Provide the (x, y) coordinate of the cell's center where the given text is located.  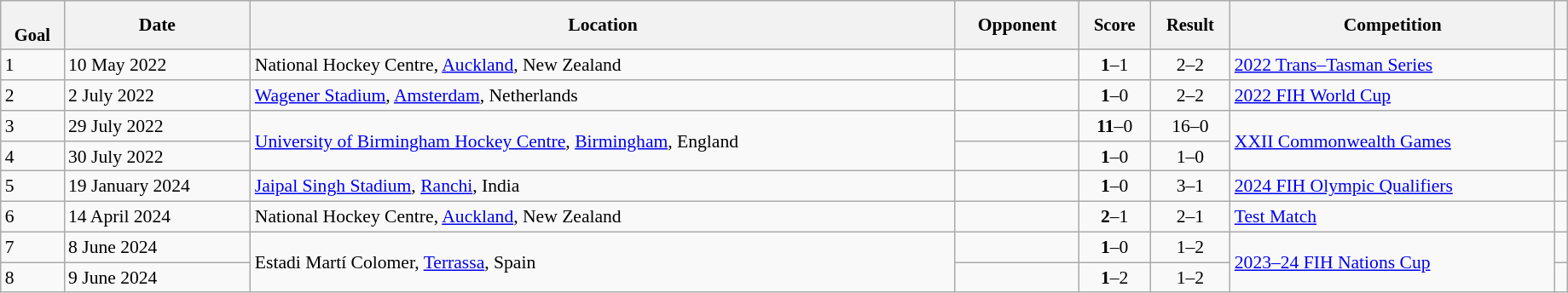
Score (1114, 26)
16–0 (1190, 126)
1–1 (1114, 66)
Date (157, 26)
30 July 2022 (157, 157)
Jaipal Singh Stadium, Ranchi, India (604, 187)
2022 Trans–Tasman Series (1393, 66)
11–0 (1114, 126)
6 (32, 217)
Test Match (1393, 217)
10 May 2022 (157, 66)
Goal (32, 26)
Location (604, 26)
XXII Commonwealth Games (1393, 141)
19 January 2024 (157, 187)
29 July 2022 (157, 126)
2 (32, 95)
Opponent (1016, 26)
3 (32, 126)
5 (32, 187)
1 (32, 66)
8 June 2024 (157, 248)
Competition (1393, 26)
4 (32, 157)
2022 FIH World Cup (1393, 95)
2024 FIH Olympic Qualifiers (1393, 187)
University of Birmingham Hockey Centre, Birmingham, England (604, 141)
2 July 2022 (157, 95)
Estadi Martí Colomer, Terrassa, Spain (604, 262)
14 April 2024 (157, 217)
9 June 2024 (157, 278)
Result (1190, 26)
8 (32, 278)
7 (32, 248)
3–1 (1190, 187)
Wagener Stadium, Amsterdam, Netherlands (604, 95)
2023–24 FIH Nations Cup (1393, 262)
